Detect which cell encompasses the target text, then output its (X, Y) center coordinate. 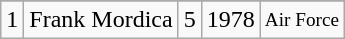
Frank Mordica (101, 20)
Air Force (302, 20)
1 (12, 20)
1978 (230, 20)
5 (190, 20)
